Detect which cell encompasses the target text, then output its [X, Y] center coordinate. 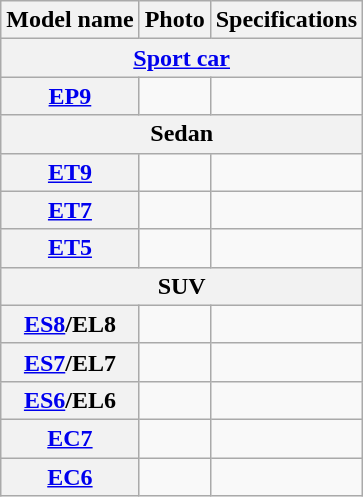
Photo [174, 20]
Sport car [182, 58]
ES6/EL6 [70, 400]
Sedan [182, 134]
EP9 [70, 96]
ET5 [70, 248]
ES8/EL8 [70, 324]
ES7/EL7 [70, 362]
ET9 [70, 172]
SUV [182, 286]
Specifications [286, 20]
ET7 [70, 210]
Model name [70, 20]
EC6 [70, 477]
EC7 [70, 438]
